Provide the [X, Y] coordinate of the cell's center where the given text is located.  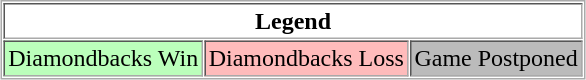
Diamondbacks Win [104, 58]
Legend [294, 21]
Diamondbacks Loss [306, 58]
Game Postponed [496, 58]
